Scan for the cell matching the given text and deliver its (X, Y) coordinate at center. 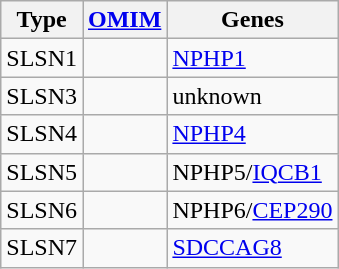
NPHP4 (252, 134)
unknown (252, 96)
Type (42, 20)
SLSN1 (42, 58)
OMIM (124, 20)
NPHP5/IQCB1 (252, 172)
SLSN7 (42, 248)
NPHP6/CEP290 (252, 210)
SDCCAG8 (252, 248)
SLSN6 (42, 210)
NPHP1 (252, 58)
SLSN4 (42, 134)
Genes (252, 20)
SLSN3 (42, 96)
SLSN5 (42, 172)
